Provide the [x, y] coordinate of the cell's center where the given text is located.  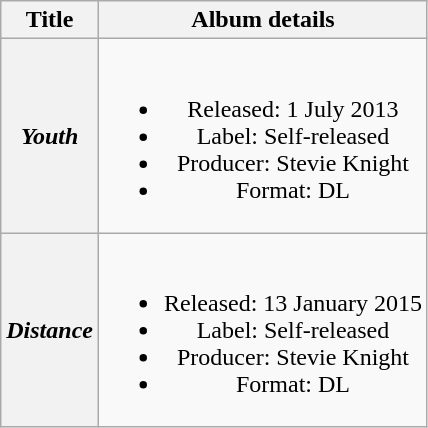
Album details [262, 20]
Released: 13 January 2015Label: Self-releasedProducer: Stevie KnightFormat: DL [262, 330]
Distance [50, 330]
Released: 1 July 2013Label: Self-releasedProducer: Stevie KnightFormat: DL [262, 136]
Title [50, 20]
Youth [50, 136]
